Identify which cell holds the provided text, then report its [x, y] central coordinate. 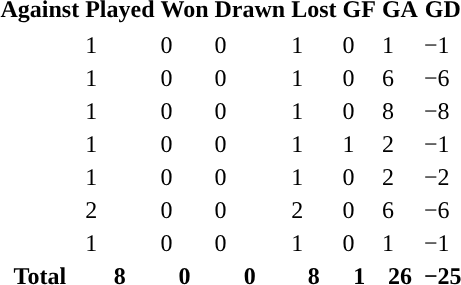
8 [400, 111]
